For the text-containing cell, return its midpoint in [x, y] coordinate format. 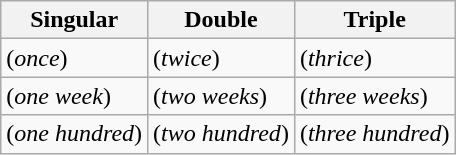
(three weeks) [374, 96]
(one week) [74, 96]
Triple [374, 20]
(three hundred) [374, 134]
(one hundred) [74, 134]
(two hundred) [222, 134]
(thrice) [374, 58]
(twice) [222, 58]
(once) [74, 58]
Singular [74, 20]
Double [222, 20]
(two weeks) [222, 96]
